For the text-containing cell, return its midpoint in (x, y) coordinate format. 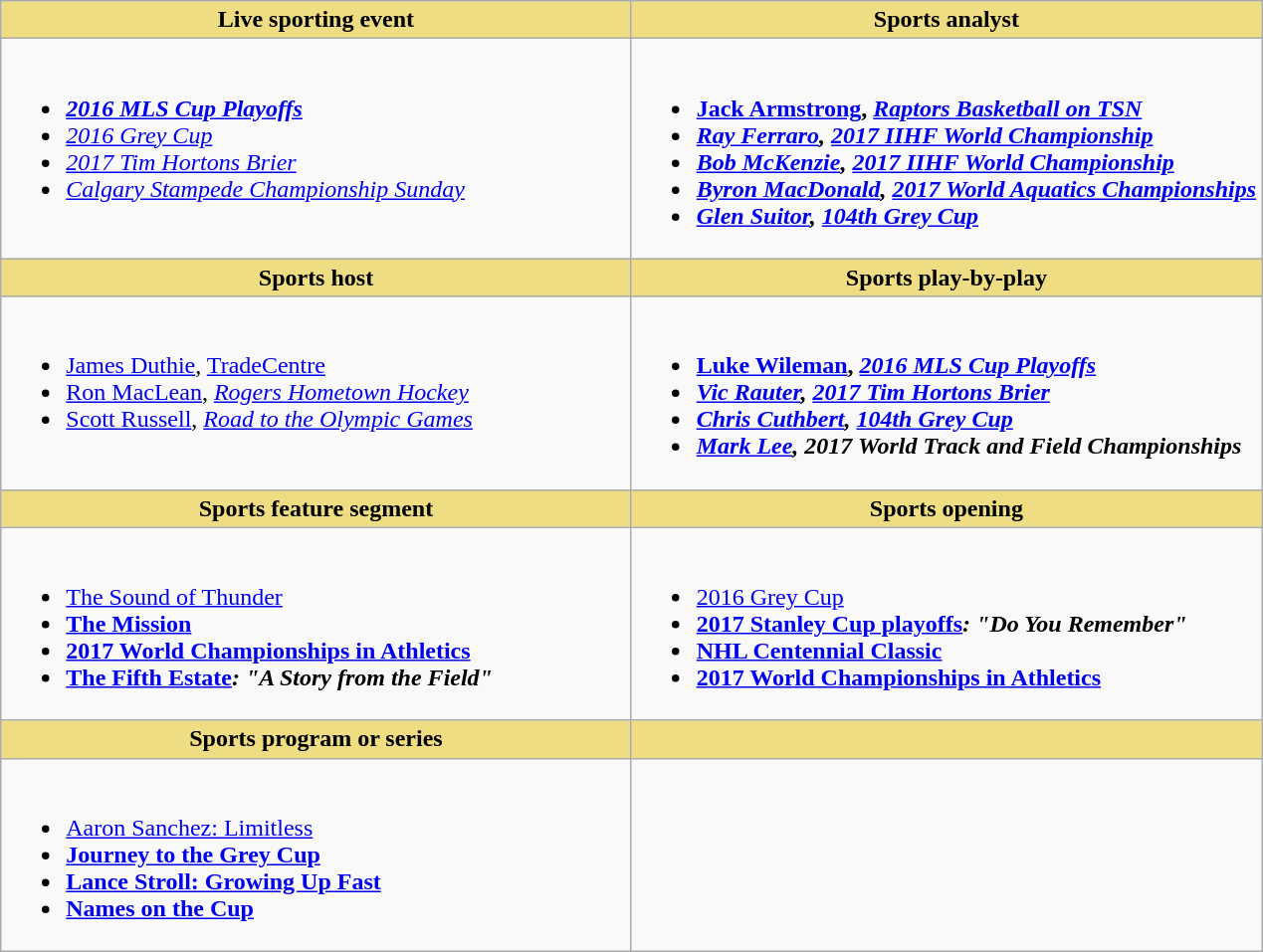
2016 Grey Cup2017 Stanley Cup playoffs: "Do You Remember"NHL Centennial Classic2017 World Championships in Athletics (946, 624)
James Duthie, TradeCentreRon MacLean, Rogers Hometown HockeyScott Russell, Road to the Olympic Games (316, 393)
Sports play-by-play (946, 278)
The Sound of ThunderThe Mission2017 World Championships in AthleticsThe Fifth Estate: "A Story from the Field" (316, 624)
Luke Wileman, 2016 MLS Cup PlayoffsVic Rauter, 2017 Tim Hortons BrierChris Cuthbert, 104th Grey CupMark Lee, 2017 World Track and Field Championships (946, 393)
Aaron Sanchez: LimitlessJourney to the Grey CupLance Stroll: Growing Up FastNames on the Cup (316, 855)
2016 MLS Cup Playoffs2016 Grey Cup2017 Tim Hortons BrierCalgary Stampede Championship Sunday (316, 149)
Sports opening (946, 508)
Sports host (316, 278)
Sports analyst (946, 20)
Sports program or series (316, 739)
Live sporting event (316, 20)
Sports feature segment (316, 508)
